Identify which cell holds the provided text, then report its [x, y] central coordinate. 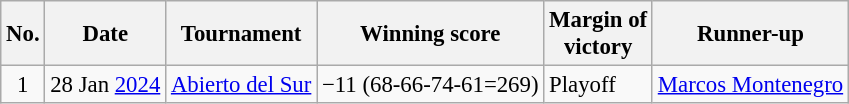
−11 (68-66-74-61=269) [430, 85]
No. [23, 34]
28 Jan 2024 [106, 85]
Marcos Montenegro [750, 85]
Abierto del Sur [242, 85]
1 [23, 85]
Date [106, 34]
Winning score [430, 34]
Playoff [598, 85]
Margin ofvictory [598, 34]
Runner-up [750, 34]
Tournament [242, 34]
